Output the (x, y) coordinate of the center of the cell containing the given text.  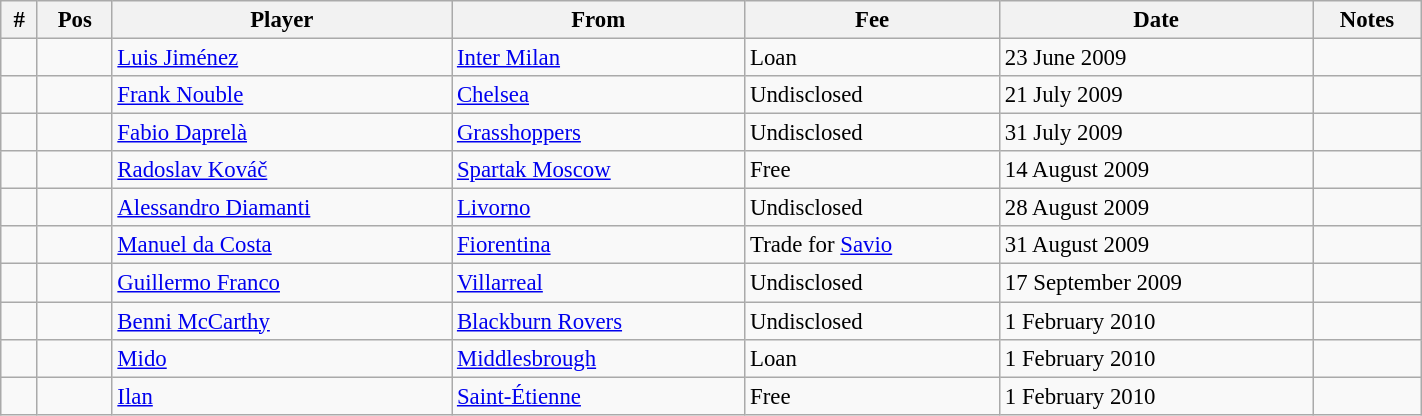
Fiorentina (598, 245)
28 August 2009 (1156, 208)
21 July 2009 (1156, 95)
Fee (872, 20)
Frank Nouble (282, 95)
17 September 2009 (1156, 283)
Ilan (282, 396)
Chelsea (598, 95)
Middlesbrough (598, 358)
31 August 2009 (1156, 245)
Trade for Savio (872, 245)
Fabio Daprelà (282, 133)
Manuel da Costa (282, 245)
Pos (74, 20)
Saint-Étienne (598, 396)
# (20, 20)
14 August 2009 (1156, 170)
Player (282, 20)
Guillermo Franco (282, 283)
Blackburn Rovers (598, 321)
Date (1156, 20)
Mido (282, 358)
Villarreal (598, 283)
Inter Milan (598, 58)
Luis Jiménez (282, 58)
Benni McCarthy (282, 321)
31 July 2009 (1156, 133)
Livorno (598, 208)
Grasshoppers (598, 133)
Spartak Moscow (598, 170)
Notes (1368, 20)
23 June 2009 (1156, 58)
From (598, 20)
Alessandro Diamanti (282, 208)
Radoslav Kováč (282, 170)
